Find where the given text appears and provide that cell's center as (x, y) coordinate. 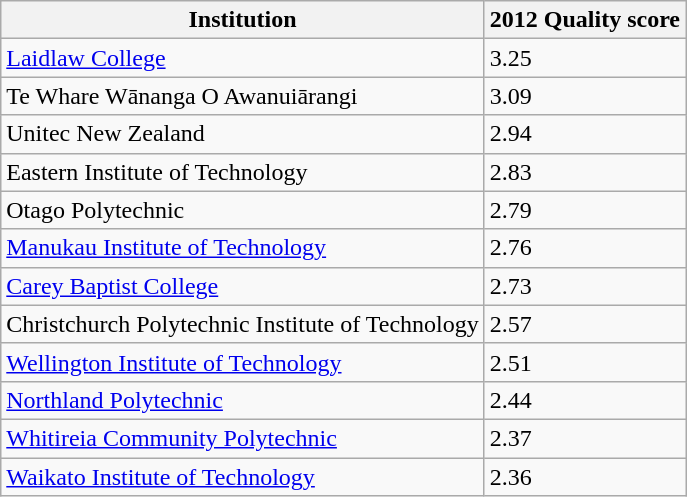
2.94 (584, 134)
Manukau Institute of Technology (243, 248)
Otago Polytechnic (243, 210)
2012 Quality score (584, 20)
2.37 (584, 438)
2.44 (584, 400)
Whitireia Community Polytechnic (243, 438)
3.09 (584, 96)
Eastern Institute of Technology (243, 172)
Laidlaw College (243, 58)
Christchurch Polytechnic Institute of Technology (243, 324)
Carey Baptist College (243, 286)
2.83 (584, 172)
3.25 (584, 58)
2.36 (584, 477)
Te Whare Wānanga O Awanuiārangi (243, 96)
2.57 (584, 324)
2.76 (584, 248)
Wellington Institute of Technology (243, 362)
Institution (243, 20)
2.51 (584, 362)
2.79 (584, 210)
2.73 (584, 286)
Northland Polytechnic (243, 400)
Waikato Institute of Technology (243, 477)
Unitec New Zealand (243, 134)
